Output the (x, y) coordinate of the center of the cell containing the given text.  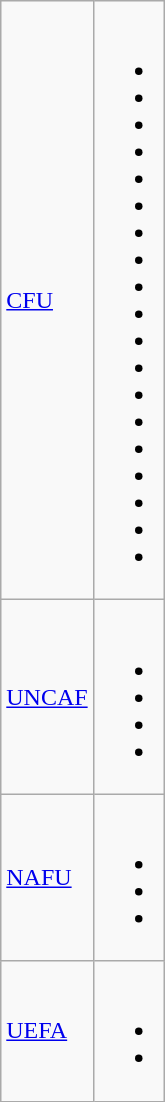
UEFA (47, 1031)
CFU (47, 300)
NAFU (47, 878)
UNCAF (47, 697)
